Capture the cell that displays the provided text and extract its (X, Y) central coordinate. 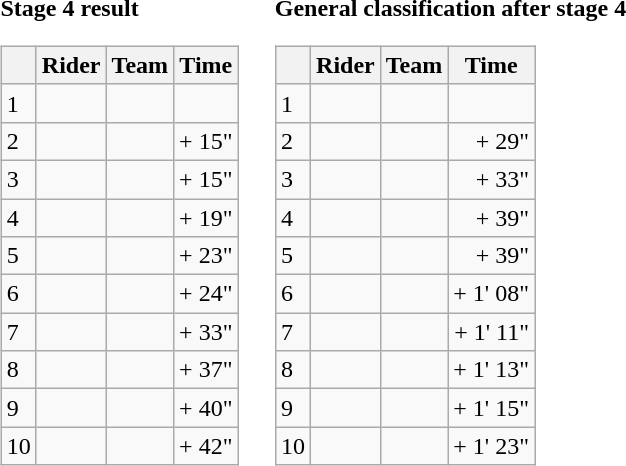
+ 40" (206, 408)
+ 1' 13" (492, 370)
+ 1' 08" (492, 294)
+ 19" (206, 217)
+ 1' 15" (492, 408)
+ 29" (492, 141)
+ 37" (206, 370)
+ 1' 23" (492, 446)
+ 1' 11" (492, 332)
+ 24" (206, 294)
+ 23" (206, 256)
+ 42" (206, 446)
